Return the [x, y] coordinate for the center point of the cell that contains the specified text.  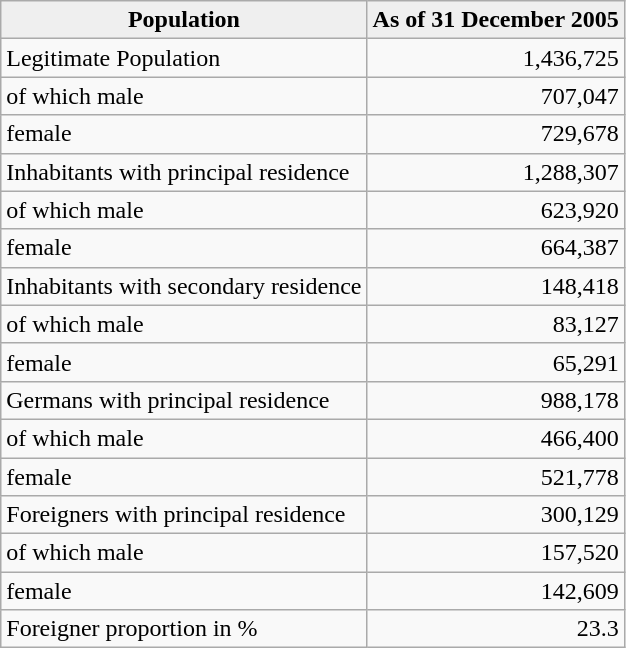
664,387 [496, 248]
1,436,725 [496, 58]
988,178 [496, 400]
23.3 [496, 629]
300,129 [496, 515]
Germans with principal residence [184, 400]
1,288,307 [496, 172]
Inhabitants with principal residence [184, 172]
157,520 [496, 553]
521,778 [496, 477]
623,920 [496, 210]
65,291 [496, 362]
729,678 [496, 134]
83,127 [496, 324]
466,400 [496, 438]
707,047 [496, 96]
148,418 [496, 286]
Legitimate Population [184, 58]
Population [184, 20]
142,609 [496, 591]
As of 31 December 2005 [496, 20]
Foreigners with principal residence [184, 515]
Foreigner proportion in % [184, 629]
Inhabitants with secondary residence [184, 286]
